For the text-containing cell, return its midpoint in [X, Y] coordinate format. 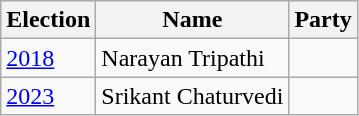
2023 [48, 96]
Narayan Tripathi [192, 58]
2018 [48, 58]
Party [323, 20]
Election [48, 20]
Srikant Chaturvedi [192, 96]
Name [192, 20]
